Capture the cell that displays the provided text and extract its (X, Y) central coordinate. 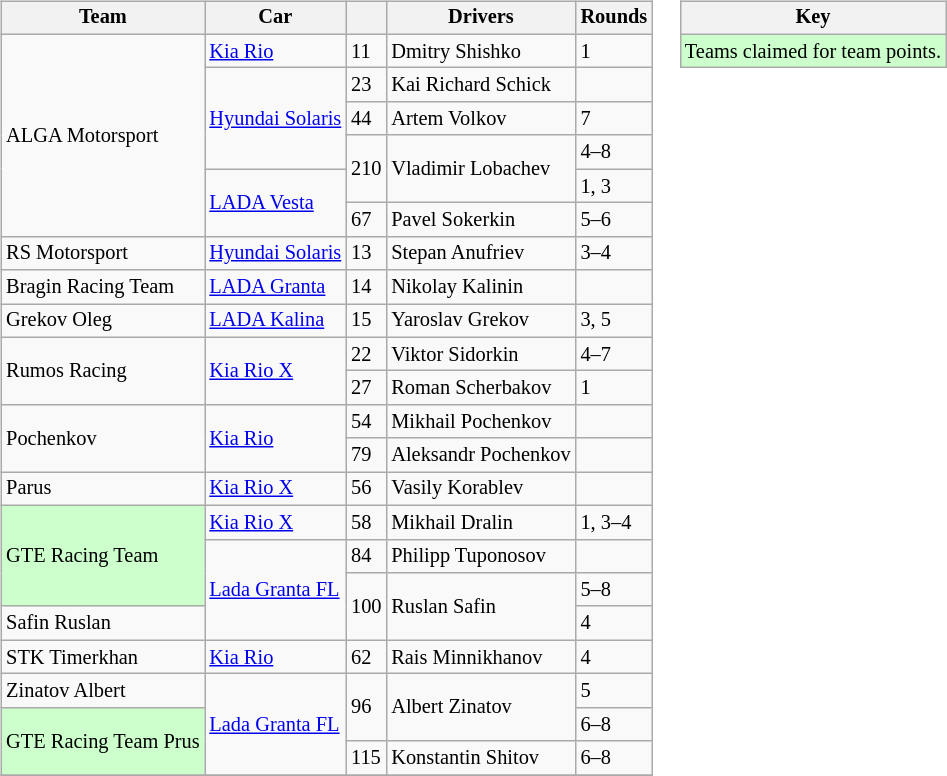
GTE Racing Team (102, 556)
27 (366, 388)
15 (366, 321)
79 (366, 455)
1, 3–4 (614, 522)
Team (102, 18)
96 (366, 708)
Drivers (480, 18)
Bragin Racing Team (102, 287)
22 (366, 354)
13 (366, 253)
44 (366, 119)
84 (366, 556)
Rounds (614, 18)
Key (813, 18)
STK Timerkhan (102, 657)
62 (366, 657)
Vasily Korablev (480, 489)
Artem Volkov (480, 119)
5–8 (614, 590)
Albert Zinatov (480, 708)
54 (366, 422)
115 (366, 758)
GTE Racing Team Prus (102, 740)
4–8 (614, 152)
LADA Granta (275, 287)
67 (366, 220)
14 (366, 287)
Car (275, 18)
1, 3 (614, 186)
7 (614, 119)
Ruslan Safin (480, 606)
LADA Vesta (275, 202)
100 (366, 606)
Konstantin Shitov (480, 758)
Aleksandr Pochenkov (480, 455)
Zinatov Albert (102, 691)
LADA Kalina (275, 321)
23 (366, 85)
Pavel Sokerkin (480, 220)
Safin Ruslan (102, 623)
Kai Richard Schick (480, 85)
Teams claimed for team points. (813, 51)
210 (366, 168)
Rumos Racing (102, 370)
Roman Scherbakov (480, 388)
ALGA Motorsport (102, 135)
58 (366, 522)
56 (366, 489)
Mikhail Dralin (480, 522)
Grekov Oleg (102, 321)
Yaroslav Grekov (480, 321)
Mikhail Pochenkov (480, 422)
Vladimir Lobachev (480, 168)
Philipp Tuponosov (480, 556)
11 (366, 51)
Rais Minnikhanov (480, 657)
3, 5 (614, 321)
5 (614, 691)
Dmitry Shishko (480, 51)
4–7 (614, 354)
Nikolay Kalinin (480, 287)
Viktor Sidorkin (480, 354)
5–6 (614, 220)
3–4 (614, 253)
Pochenkov (102, 438)
RS Motorsport (102, 253)
Parus (102, 489)
Stepan Anufriev (480, 253)
